Capture the cell that displays the provided text and extract its (x, y) central coordinate. 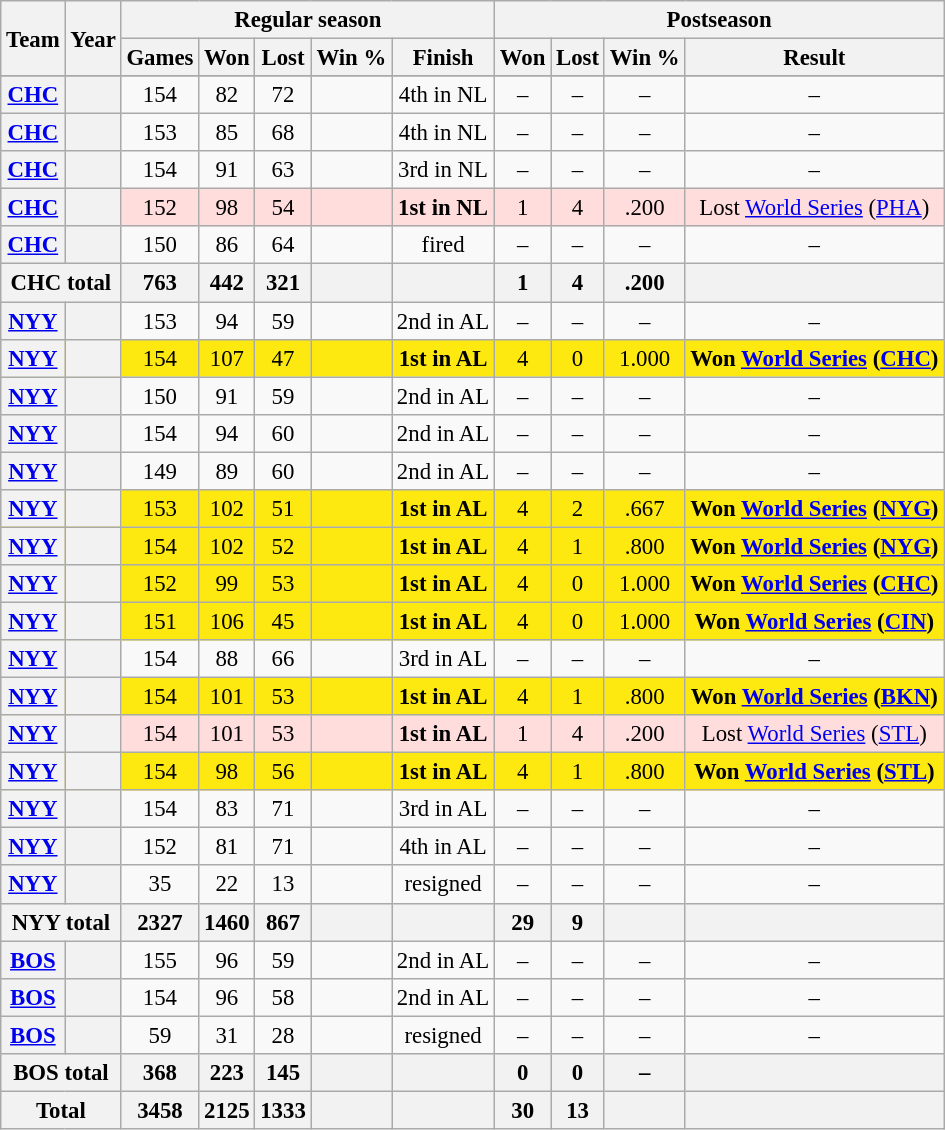
85 (227, 133)
763 (160, 283)
58 (283, 997)
2 (578, 509)
72 (283, 95)
81 (227, 847)
31 (227, 1035)
99 (227, 584)
30 (523, 1110)
Year (93, 38)
22 (227, 885)
Result (814, 58)
867 (283, 922)
Regular season (308, 20)
145 (283, 1073)
Postseason (720, 20)
NYY total (61, 922)
64 (283, 245)
Lost World Series (PHA) (814, 208)
Won World Series (STL) (814, 772)
54 (283, 208)
442 (227, 283)
3458 (160, 1110)
4th in AL (444, 847)
149 (160, 471)
56 (283, 772)
151 (160, 621)
fired (444, 245)
2327 (160, 922)
1460 (227, 922)
2125 (227, 1110)
.667 (644, 509)
9 (578, 922)
63 (283, 170)
Lost World Series (STL) (814, 734)
47 (283, 358)
35 (160, 885)
107 (227, 358)
223 (227, 1073)
CHC total (61, 283)
29 (523, 922)
68 (283, 133)
155 (160, 960)
45 (283, 621)
52 (283, 546)
Team (33, 38)
82 (227, 95)
1333 (283, 1110)
3rd in NL (444, 170)
88 (227, 659)
Won World Series (BKN) (814, 697)
Won World Series (CIN) (814, 621)
321 (283, 283)
83 (227, 809)
66 (283, 659)
368 (160, 1073)
106 (227, 621)
89 (227, 471)
Finish (444, 58)
Total (61, 1110)
1st in NL (444, 208)
28 (283, 1035)
BOS total (61, 1073)
Games (160, 58)
86 (227, 245)
51 (283, 509)
